Identify which cell holds the provided text, then report its [x, y] central coordinate. 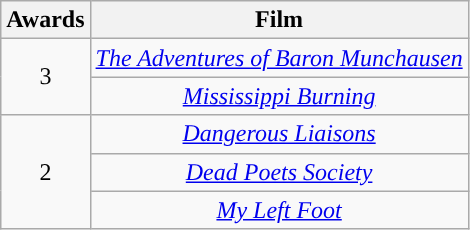
My Left Foot [279, 210]
Awards [46, 20]
The Adventures of Baron Munchausen [279, 58]
2 [46, 172]
Film [279, 20]
Dead Poets Society [279, 172]
3 [46, 77]
Dangerous Liaisons [279, 134]
Mississippi Burning [279, 96]
